For the text-containing cell, return its midpoint in [X, Y] coordinate format. 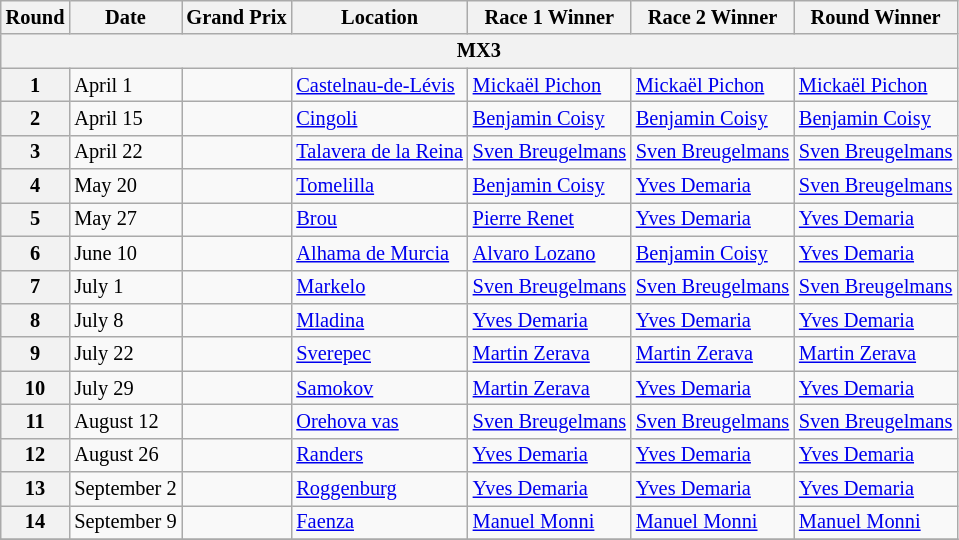
Tomelilla [379, 186]
13 [36, 489]
April 1 [125, 85]
8 [36, 320]
August 26 [125, 455]
2 [36, 118]
Castelnau-de-Lévis [379, 85]
6 [36, 253]
July 29 [125, 388]
July 1 [125, 287]
Orehova vas [379, 421]
Sverepec [379, 354]
Alvaro Lozano [550, 253]
11 [36, 421]
12 [36, 455]
Pierre Renet [550, 219]
Grand Prix [237, 17]
Cingoli [379, 118]
Mladina [379, 320]
Date [125, 17]
Race 2 Winner [712, 17]
May 27 [125, 219]
10 [36, 388]
9 [36, 354]
Location [379, 17]
June 10 [125, 253]
September 9 [125, 522]
Round Winner [876, 17]
3 [36, 152]
Round [36, 17]
1 [36, 85]
Alhama de Murcia [379, 253]
August 12 [125, 421]
Roggenburg [379, 489]
Race 1 Winner [550, 17]
Brou [379, 219]
July 22 [125, 354]
July 8 [125, 320]
Faenza [379, 522]
7 [36, 287]
Markelo [379, 287]
4 [36, 186]
April 15 [125, 118]
Talavera de la Reina [379, 152]
Randers [379, 455]
May 20 [125, 186]
April 22 [125, 152]
Samokov [379, 388]
MX3 [479, 51]
September 2 [125, 489]
5 [36, 219]
14 [36, 522]
